Capture the cell that displays the provided text and extract its (x, y) central coordinate. 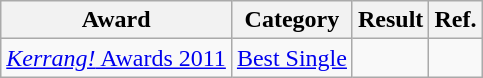
Result (390, 20)
Ref. (456, 20)
Category (292, 20)
Award (116, 20)
Best Single (292, 58)
Kerrang! Awards 2011 (116, 58)
